From the cell containing the given text, extract its center point as (X, Y) coordinate. 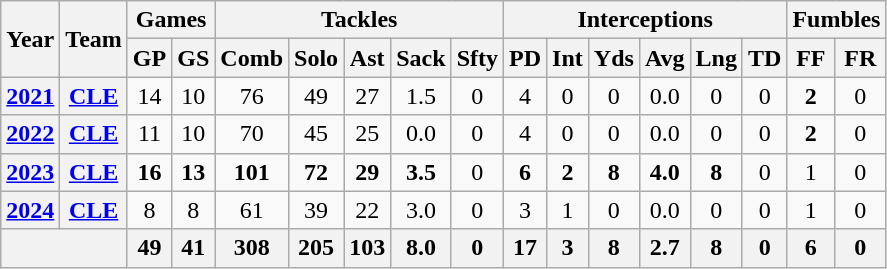
Games (170, 20)
Avg (664, 58)
1.5 (421, 96)
61 (252, 210)
45 (316, 134)
2021 (30, 96)
PD (526, 58)
3.0 (421, 210)
GP (149, 58)
Ast (368, 58)
2.7 (664, 248)
8.0 (421, 248)
14 (149, 96)
101 (252, 172)
4.0 (664, 172)
Yds (614, 58)
Int (568, 58)
25 (368, 134)
41 (194, 248)
Tackles (360, 20)
Year (30, 39)
Sack (421, 58)
GS (194, 58)
Fumbles (836, 20)
TD (764, 58)
39 (316, 210)
2022 (30, 134)
FR (860, 58)
16 (149, 172)
22 (368, 210)
17 (526, 248)
2024 (30, 210)
72 (316, 172)
2023 (30, 172)
27 (368, 96)
3.5 (421, 172)
Team (94, 39)
Interceptions (646, 20)
308 (252, 248)
76 (252, 96)
Lng (716, 58)
13 (194, 172)
Comb (252, 58)
205 (316, 248)
70 (252, 134)
Solo (316, 58)
11 (149, 134)
Sfty (477, 58)
103 (368, 248)
29 (368, 172)
FF (811, 58)
